Return the (x, y) coordinate for the center point of the cell that contains the specified text.  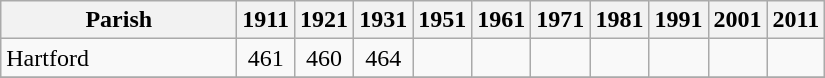
464 (384, 58)
1931 (384, 20)
1951 (442, 20)
2001 (738, 20)
1911 (266, 20)
460 (324, 58)
461 (266, 58)
Hartford (119, 58)
1961 (502, 20)
1981 (620, 20)
1921 (324, 20)
Parish (119, 20)
2011 (796, 20)
1971 (560, 20)
1991 (678, 20)
